Pinpoint the cell where the given text exists, returning its [X, Y] midpoint coordinate. 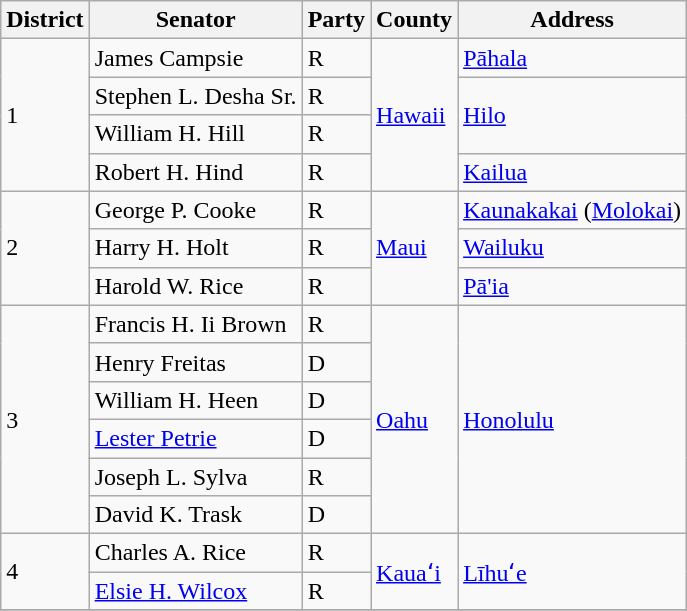
Kaunakakai (Molokai) [572, 210]
2 [45, 248]
Kailua [572, 172]
George P. Cooke [196, 210]
Pā'ia [572, 286]
Maui [414, 248]
Hawaii [414, 115]
Oahu [414, 419]
Senator [196, 20]
Robert H. Hind [196, 172]
County [414, 20]
4 [45, 572]
William H. Heen [196, 400]
Kauaʻi [414, 572]
Honolulu [572, 419]
Līhuʻe [572, 572]
Francis H. Ii Brown [196, 324]
Pāhala [572, 58]
1 [45, 115]
Address [572, 20]
Lester Petrie [196, 438]
Hilo [572, 115]
Harry H. Holt [196, 248]
Elsie H. Wilcox [196, 591]
Charles A. Rice [196, 553]
3 [45, 419]
District [45, 20]
Stephen L. Desha Sr. [196, 96]
Joseph L. Sylva [196, 477]
David K. Trask [196, 515]
Party [336, 20]
Henry Freitas [196, 362]
James Campsie [196, 58]
Harold W. Rice [196, 286]
Wailuku [572, 248]
William H. Hill [196, 134]
